Find where the given text appears and provide that cell's center as (X, Y) coordinate. 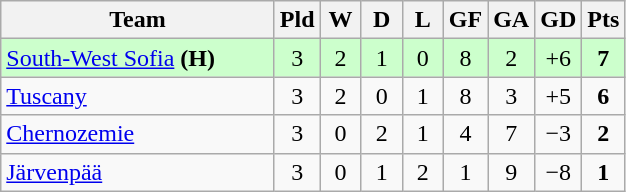
+6 (558, 58)
Pts (604, 20)
D (382, 20)
6 (604, 96)
L (422, 20)
9 (512, 172)
GA (512, 20)
−3 (558, 134)
GF (465, 20)
Pld (297, 20)
4 (465, 134)
South-West Sofia (H) (138, 58)
Team (138, 20)
Tuscany (138, 96)
Chernozemie (138, 134)
W (340, 20)
GD (558, 20)
+5 (558, 96)
−8 (558, 172)
Järvenpää (138, 172)
